For the text-containing cell, return its midpoint in [x, y] coordinate format. 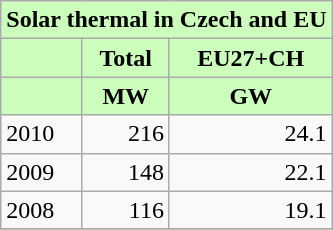
116 [126, 210]
Solar thermal in Czech and EU [166, 20]
2009 [42, 172]
2008 [42, 210]
2010 [42, 134]
216 [126, 134]
19.1 [250, 210]
MW [126, 96]
EU27+CH [250, 58]
22.1 [250, 172]
24.1 [250, 134]
148 [126, 172]
GW [250, 96]
Total [126, 58]
